Provide the [X, Y] coordinate of the cell's center where the given text is located.  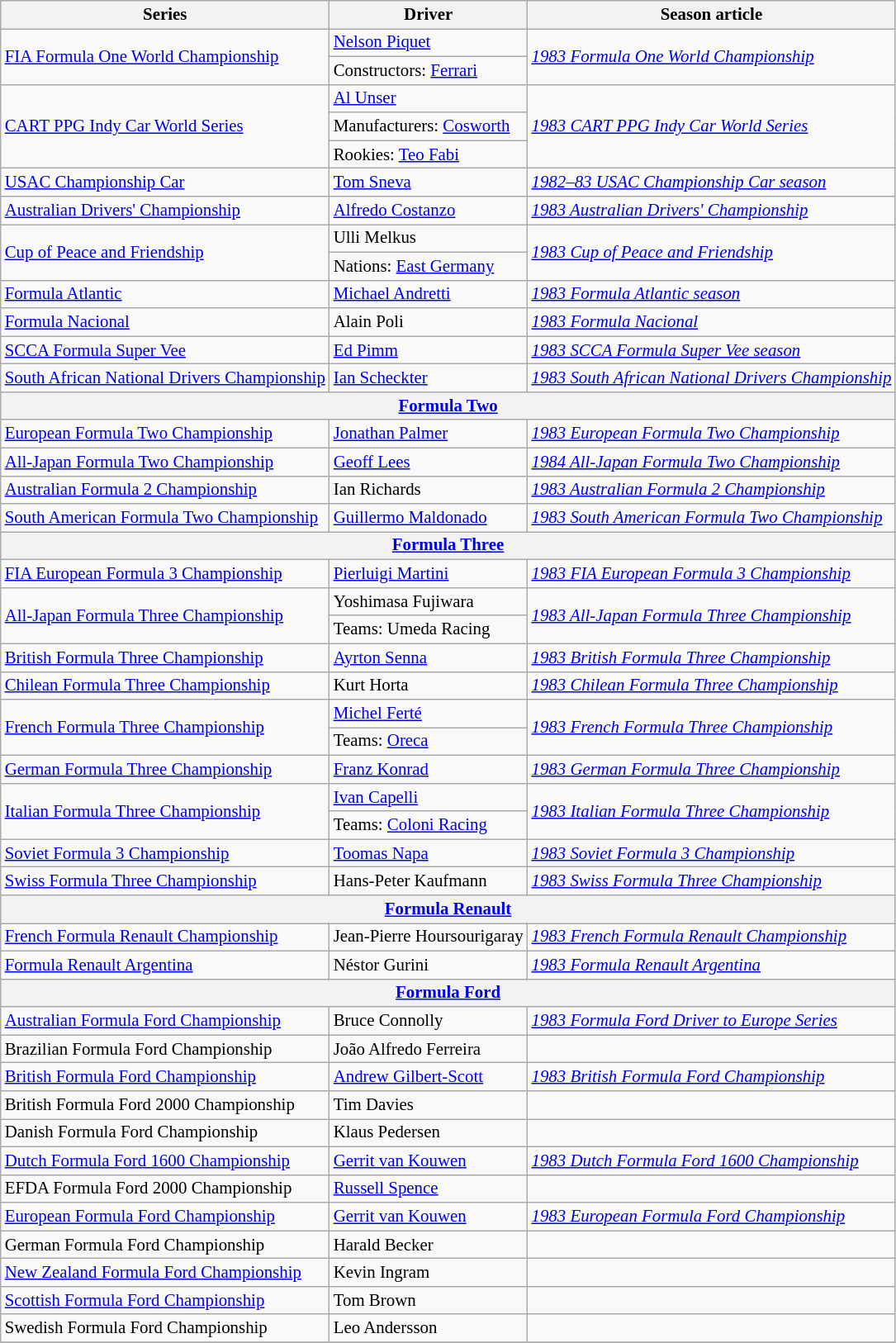
Tom Sneva [429, 183]
Yoshimasa Fujiwara [429, 601]
New Zealand Formula Ford Championship [165, 1273]
1983 German Formula Three Championship [712, 769]
Australian Formula 2 Championship [165, 490]
EFDA Formula Ford 2000 Championship [165, 1189]
Formula Atlantic [165, 294]
Michael Andretti [429, 294]
Chilean Formula Three Championship [165, 686]
USAC Championship Car [165, 183]
Andrew Gilbert-Scott [429, 1077]
German Formula Ford Championship [165, 1245]
Michel Ferté [429, 714]
European Formula Two Championship [165, 434]
1983 South African National Drivers Championship [712, 378]
Formula Ford [448, 993]
Tim Davies [429, 1105]
Driver [429, 15]
1983 Formula Ford Driver to Europe Series [712, 1021]
1983 British Formula Ford Championship [712, 1077]
1983 Australian Drivers' Championship [712, 211]
Soviet Formula 3 Championship [165, 853]
Toomas Napa [429, 853]
Nations: East Germany [429, 266]
Ayrton Senna [429, 657]
Dutch Formula Ford 1600 Championship [165, 1160]
Italian Formula Three Championship [165, 811]
1983 Italian Formula Three Championship [712, 811]
1984 All-Japan Formula Two Championship [712, 462]
Pierluigi Martini [429, 574]
Jonathan Palmer [429, 434]
Formula Two [448, 406]
1983 French Formula Three Championship [712, 728]
Season article [712, 15]
European Formula Ford Championship [165, 1217]
Formula Nacional [165, 322]
Geoff Lees [429, 462]
1983 All-Japan Formula Three Championship [712, 615]
1982–83 USAC Championship Car season [712, 183]
1983 European Formula Ford Championship [712, 1217]
Guillermo Maldonado [429, 518]
Franz Konrad [429, 769]
Leo Andersson [429, 1328]
Constructors: Ferrari [429, 70]
Alain Poli [429, 322]
1983 Swiss Formula Three Championship [712, 881]
CART PPG Indy Car World Series [165, 126]
1983 SCCA Formula Super Vee season [712, 350]
Alfredo Costanzo [429, 211]
1983 Formula Atlantic season [712, 294]
Kevin Ingram [429, 1273]
1983 Formula Renault Argentina [712, 965]
Néstor Gurini [429, 965]
1983 FIA European Formula 3 Championship [712, 574]
British Formula Ford Championship [165, 1077]
Formula Renault [448, 909]
1983 Australian Formula 2 Championship [712, 490]
British Formula Three Championship [165, 657]
Tom Brown [429, 1300]
Brazilian Formula Ford Championship [165, 1049]
Rookies: Teo Fabi [429, 154]
South American Formula Two Championship [165, 518]
1983 CART PPG Indy Car World Series [712, 126]
Swiss Formula Three Championship [165, 881]
Ed Pimm [429, 350]
1983 Formula One World Championship [712, 56]
1983 French Formula Renault Championship [712, 937]
All-Japan Formula Three Championship [165, 615]
Harald Becker [429, 1245]
German Formula Three Championship [165, 769]
1983 European Formula Two Championship [712, 434]
1983 Chilean Formula Three Championship [712, 686]
FIA European Formula 3 Championship [165, 574]
SCCA Formula Super Vee [165, 350]
João Alfredo Ferreira [429, 1049]
Kurt Horta [429, 686]
Jean-Pierre Hoursourigaray [429, 937]
South African National Drivers Championship [165, 378]
FIA Formula One World Championship [165, 56]
Russell Spence [429, 1189]
Teams: Oreca [429, 742]
Series [165, 15]
Klaus Pedersen [429, 1132]
1983 South American Formula Two Championship [712, 518]
1983 Cup of Peace and Friendship [712, 252]
Ian Richards [429, 490]
1983 Dutch Formula Ford 1600 Championship [712, 1160]
Australian Drivers' Championship [165, 211]
1983 Formula Nacional [712, 322]
Swedish Formula Ford Championship [165, 1328]
Cup of Peace and Friendship [165, 252]
Ivan Capelli [429, 797]
British Formula Ford 2000 Championship [165, 1105]
Teams: Umeda Racing [429, 629]
Scottish Formula Ford Championship [165, 1300]
Formula Three [448, 546]
Teams: Coloni Racing [429, 825]
Formula Renault Argentina [165, 965]
1983 Soviet Formula 3 Championship [712, 853]
Ulli Melkus [429, 238]
Al Unser [429, 98]
1983 British Formula Three Championship [712, 657]
Manufacturers: Cosworth [429, 126]
Ian Scheckter [429, 378]
Nelson Piquet [429, 42]
French Formula Three Championship [165, 728]
All-Japan Formula Two Championship [165, 462]
Bruce Connolly [429, 1021]
Danish Formula Ford Championship [165, 1132]
Hans-Peter Kaufmann [429, 881]
French Formula Renault Championship [165, 937]
Australian Formula Ford Championship [165, 1021]
